Pinpoint the cell where the given text exists, returning its (x, y) midpoint coordinate. 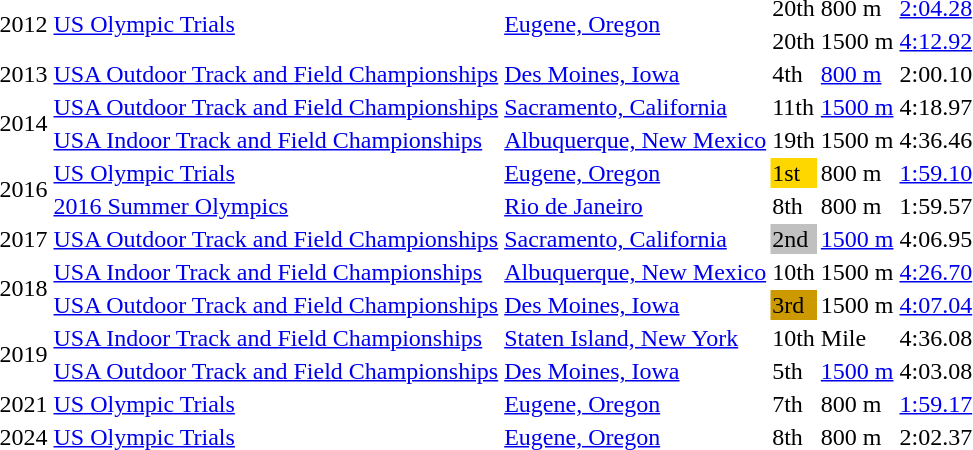
8th (794, 206)
4th (794, 74)
1st (794, 173)
2016 Summer Olympics (276, 206)
19th (794, 140)
Staten Island, New York (636, 338)
7th (794, 404)
5th (794, 371)
2nd (794, 239)
Mile (857, 338)
Rio de Janeiro (636, 206)
11th (794, 107)
20th (794, 41)
3rd (794, 305)
